Scan for the cell matching the given text and deliver its [x, y] coordinate at center. 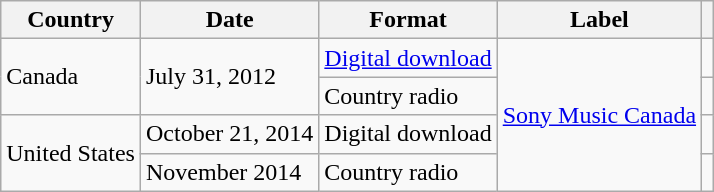
Date [229, 20]
Label [599, 20]
Canada [71, 77]
Country [71, 20]
Sony Music Canada [599, 115]
United States [71, 153]
November 2014 [229, 172]
July 31, 2012 [229, 77]
October 21, 2014 [229, 134]
Format [408, 20]
